Provide the (X, Y) coordinate of the cell's center where the given text is located.  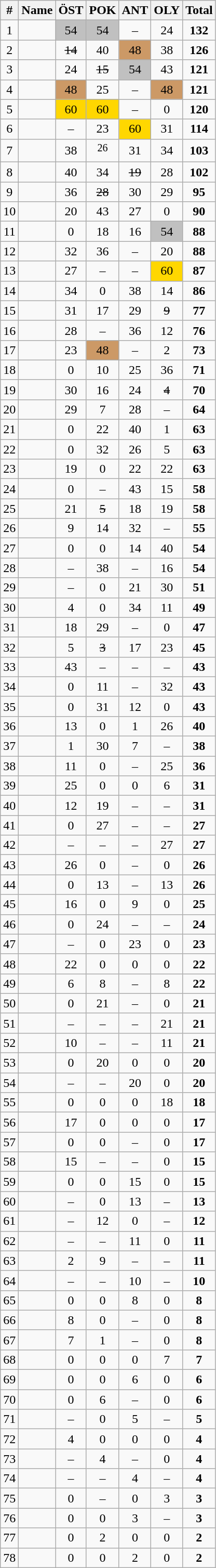
74 (9, 1479)
53 (9, 1063)
67 (9, 1340)
ÖST (71, 10)
86 (199, 291)
35 (9, 706)
95 (199, 192)
102 (199, 172)
ANT (135, 10)
POK (103, 10)
66 (9, 1320)
72 (9, 1439)
50 (9, 1003)
132 (199, 30)
65 (9, 1300)
59 (9, 1182)
87 (199, 271)
37 (9, 746)
75 (9, 1498)
46 (9, 924)
61 (9, 1221)
39 (9, 786)
Name (37, 10)
126 (199, 50)
78 (9, 1558)
52 (9, 1043)
62 (9, 1241)
Total (199, 10)
114 (199, 129)
42 (9, 845)
120 (199, 109)
90 (199, 212)
69 (9, 1380)
68 (9, 1359)
56 (9, 1122)
41 (9, 825)
OLY (167, 10)
44 (9, 885)
103 (199, 151)
33 (9, 667)
# (9, 10)
57 (9, 1142)
